Capture the cell that displays the provided text and extract its [X, Y] central coordinate. 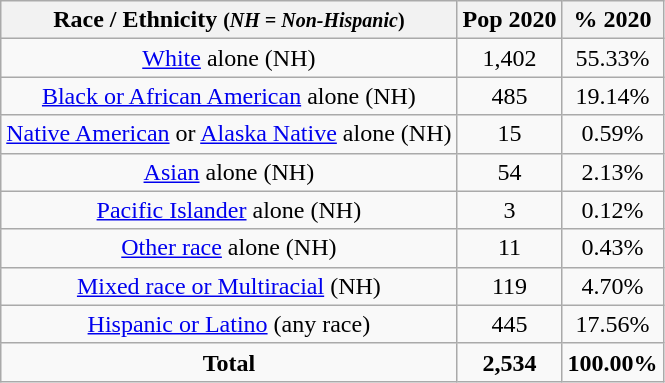
1,402 [510, 58]
Total [229, 362]
4.70% [612, 286]
Black or African American alone (NH) [229, 96]
119 [510, 286]
17.56% [612, 324]
100.00% [612, 362]
Pop 2020 [510, 20]
0.59% [612, 134]
2.13% [612, 172]
445 [510, 324]
Other race alone (NH) [229, 248]
Asian alone (NH) [229, 172]
11 [510, 248]
0.43% [612, 248]
Pacific Islander alone (NH) [229, 210]
54 [510, 172]
55.33% [612, 58]
19.14% [612, 96]
White alone (NH) [229, 58]
Hispanic or Latino (any race) [229, 324]
Mixed race or Multiracial (NH) [229, 286]
0.12% [612, 210]
Native American or Alaska Native alone (NH) [229, 134]
3 [510, 210]
2,534 [510, 362]
15 [510, 134]
485 [510, 96]
Race / Ethnicity (NH = Non-Hispanic) [229, 20]
% 2020 [612, 20]
